Scan for the cell matching the given text and deliver its (X, Y) coordinate at center. 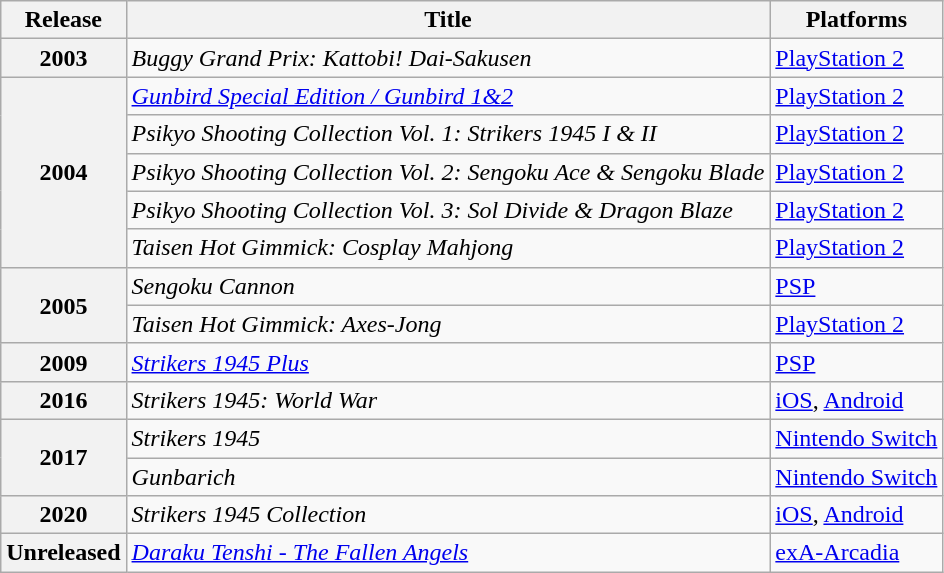
Release (64, 20)
Strikers 1945 Collection (448, 515)
Psikyo Shooting Collection Vol. 1: Strikers 1945 I & II (448, 134)
Psikyo Shooting Collection Vol. 3: Sol Divide & Dragon Blaze (448, 210)
Strikers 1945: World War (448, 400)
Unreleased (64, 553)
2009 (64, 362)
2016 (64, 400)
2020 (64, 515)
Taisen Hot Gimmick: Cosplay Mahjong (448, 248)
Sengoku Cannon (448, 286)
Daraku Tenshi - The Fallen Angels (448, 553)
Gunbarich (448, 477)
Gunbird Special Edition / Gunbird 1&2 (448, 96)
Buggy Grand Prix: Kattobi! Dai-Sakusen (448, 58)
2004 (64, 172)
Strikers 1945 Plus (448, 362)
Taisen Hot Gimmick: Axes-Jong (448, 324)
exA-Arcadia (856, 553)
2005 (64, 305)
2017 (64, 457)
Title (448, 20)
Platforms (856, 20)
Strikers 1945 (448, 438)
Psikyo Shooting Collection Vol. 2: Sengoku Ace & Sengoku Blade (448, 172)
2003 (64, 58)
